Locate the cell with the specified text and output its (x, y) center coordinate. 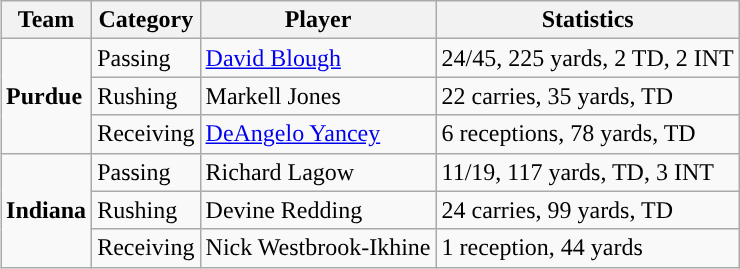
11/19, 117 yards, TD, 3 INT (588, 172)
David Blough (318, 58)
Indiana (46, 210)
Nick Westbrook-Ikhine (318, 248)
Purdue (46, 96)
Category (146, 20)
DeAngelo Yancey (318, 134)
24 carries, 99 yards, TD (588, 210)
Player (318, 20)
Statistics (588, 20)
Markell Jones (318, 96)
6 receptions, 78 yards, TD (588, 134)
1 reception, 44 yards (588, 248)
24/45, 225 yards, 2 TD, 2 INT (588, 58)
Richard Lagow (318, 172)
Team (46, 20)
22 carries, 35 yards, TD (588, 96)
Devine Redding (318, 210)
